Provide the [x, y] coordinate of the cell's center where the given text is located.  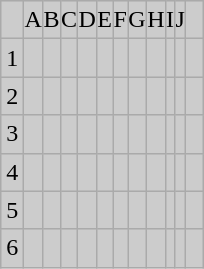
3 [12, 134]
A [34, 20]
F [120, 20]
2 [12, 96]
D [88, 20]
5 [12, 210]
I [170, 20]
1 [12, 58]
E [105, 20]
H [156, 20]
4 [12, 172]
6 [12, 248]
J [180, 20]
B [52, 20]
G [138, 20]
C [69, 20]
